Return (X, Y) of the center of cell containing provided text 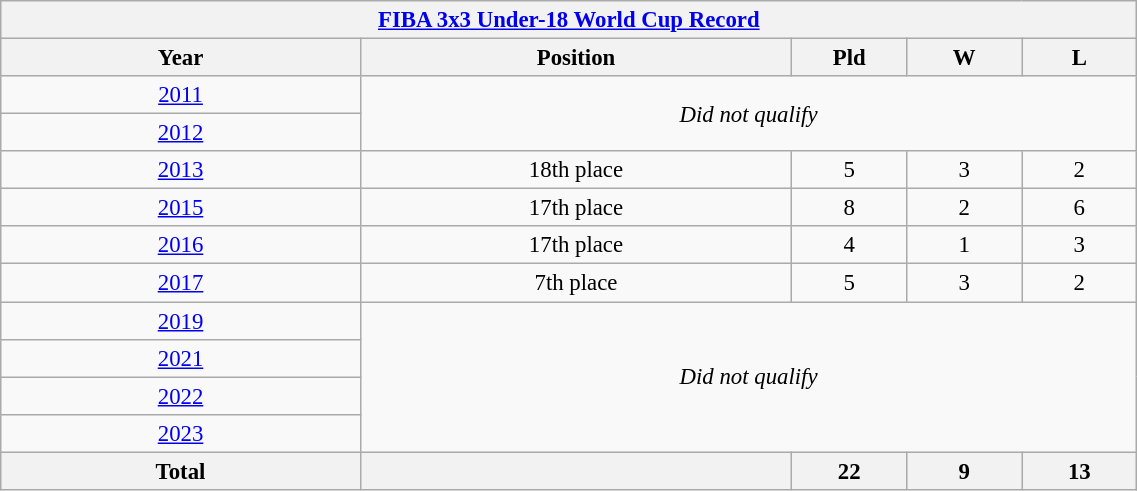
Position (576, 58)
4 (850, 245)
13 (1080, 471)
2017 (181, 283)
L (1080, 58)
22 (850, 471)
6 (1080, 208)
2019 (181, 321)
Pld (850, 58)
W (964, 58)
FIBA 3x3 Under-18 World Cup Record (569, 20)
9 (964, 471)
2023 (181, 433)
Year (181, 58)
1 (964, 245)
2016 (181, 245)
2011 (181, 95)
2022 (181, 396)
8 (850, 208)
2012 (181, 133)
2013 (181, 170)
Total (181, 471)
2021 (181, 358)
2015 (181, 208)
7th place (576, 283)
18th place (576, 170)
